Determine the (X, Y) coordinate at the center of the cell enclosing the given text.  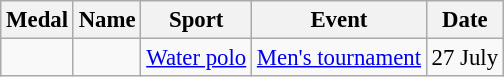
Name (107, 20)
Medal (38, 20)
Men's tournament (340, 58)
Water polo (196, 58)
Sport (196, 20)
Event (340, 20)
27 July (464, 58)
Date (464, 20)
